Scan for the cell matching the given text and deliver its [X, Y] coordinate at center. 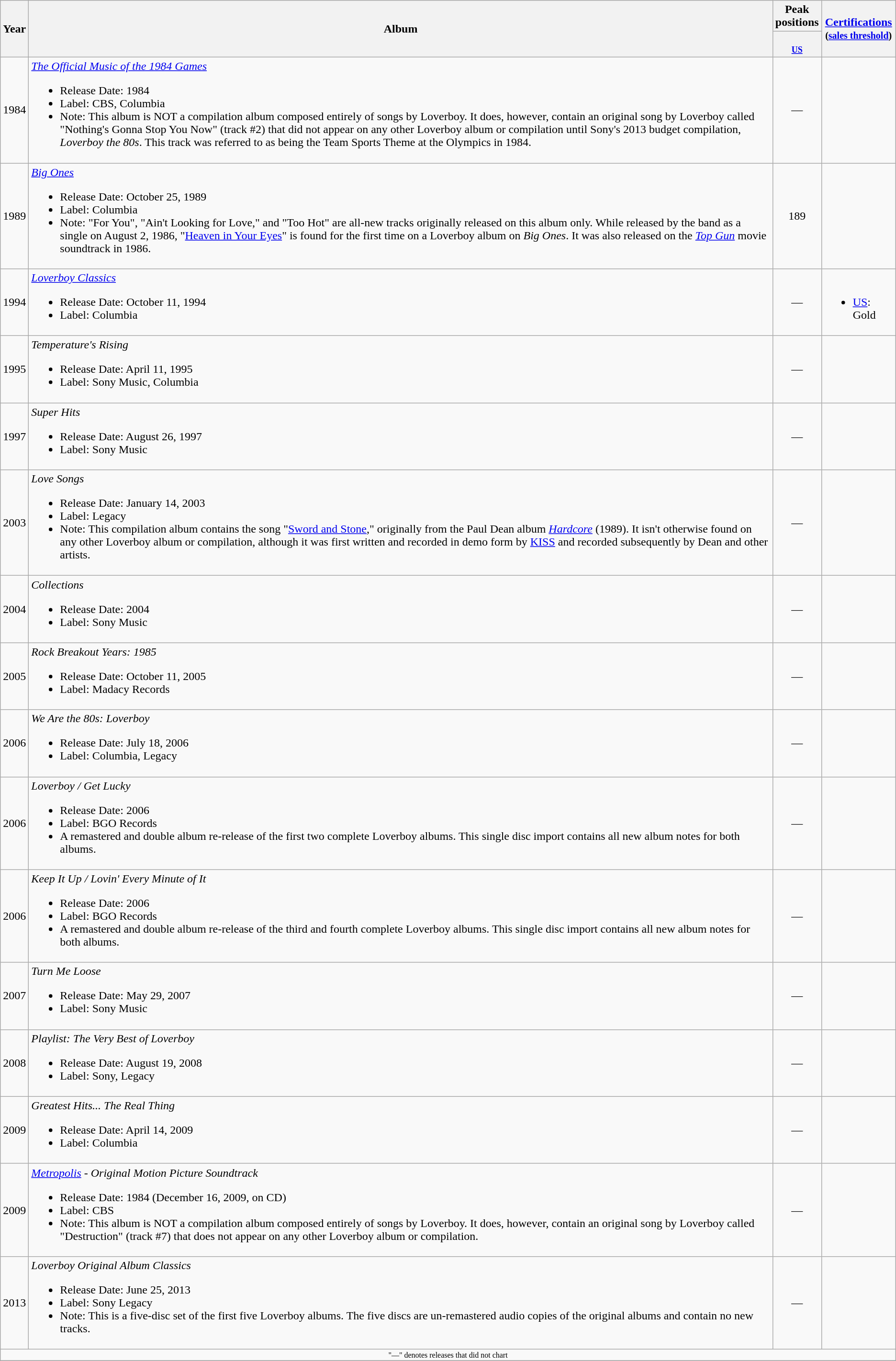
Year [14, 29]
2008 [14, 1063]
US [797, 45]
Album [401, 29]
1994 [14, 302]
189 [797, 216]
CollectionsRelease Date: 2004Label: Sony Music [401, 609]
2004 [14, 609]
2013 [14, 1303]
Playlist: The Very Best of LoverboyRelease Date: August 19, 2008Label: Sony, Legacy [401, 1063]
"—" denotes releases that did not chart [448, 1355]
US: Gold [859, 302]
Rock Breakout Years: 1985Release Date: October 11, 2005Label: Madacy Records [401, 676]
Certifications(sales threshold) [859, 29]
Loverboy ClassicsRelease Date: October 11, 1994Label: Columbia [401, 302]
We Are the 80s: LoverboyRelease Date: July 18, 2006Label: Columbia, Legacy [401, 743]
Turn Me LooseRelease Date: May 29, 2007Label: Sony Music [401, 996]
Temperature's RisingRelease Date: April 11, 1995Label: Sony Music, Columbia [401, 369]
2007 [14, 996]
1989 [14, 216]
Peak positions [797, 16]
Super HitsRelease Date: August 26, 1997Label: Sony Music [401, 436]
1995 [14, 369]
Greatest Hits... The Real ThingRelease Date: April 14, 2009Label: Columbia [401, 1130]
1984 [14, 110]
2003 [14, 523]
1997 [14, 436]
2005 [14, 676]
